Determine the (X, Y) coordinate at the center of the cell enclosing the given text.  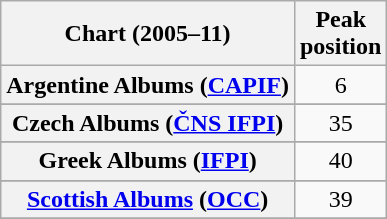
Peakposition (340, 34)
Czech Albums (ČNS IFPI) (148, 123)
Scottish Albums (OCC) (148, 199)
6 (340, 85)
Greek Albums (IFPI) (148, 161)
35 (340, 123)
Argentine Albums (CAPIF) (148, 85)
40 (340, 161)
39 (340, 199)
Chart (2005–11) (148, 34)
